Locate the cell with the specified text and output its (x, y) center coordinate. 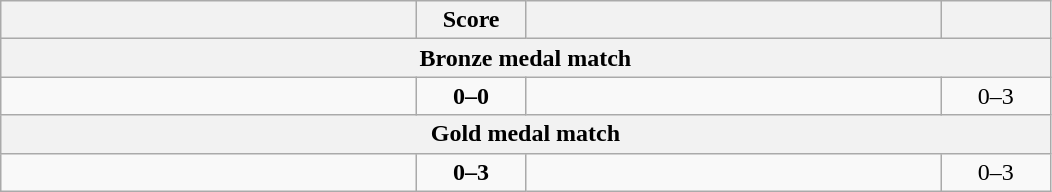
0–0 (472, 96)
Gold medal match (526, 134)
Score (472, 20)
Bronze medal match (526, 58)
